Pinpoint the cell where the given text exists, returning its [X, Y] midpoint coordinate. 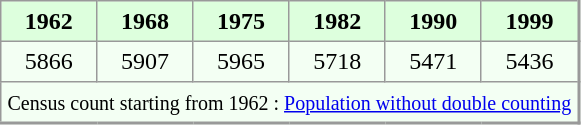
1975 [241, 21]
5965 [241, 61]
1990 [433, 21]
5866 [49, 61]
1968 [145, 21]
5436 [530, 61]
5471 [433, 61]
5718 [337, 61]
1982 [337, 21]
1999 [530, 21]
1962 [49, 21]
5907 [145, 61]
Census count starting from 1962 : Population without double counting [290, 102]
